Output the (x, y) coordinate of the center of the cell containing the given text.  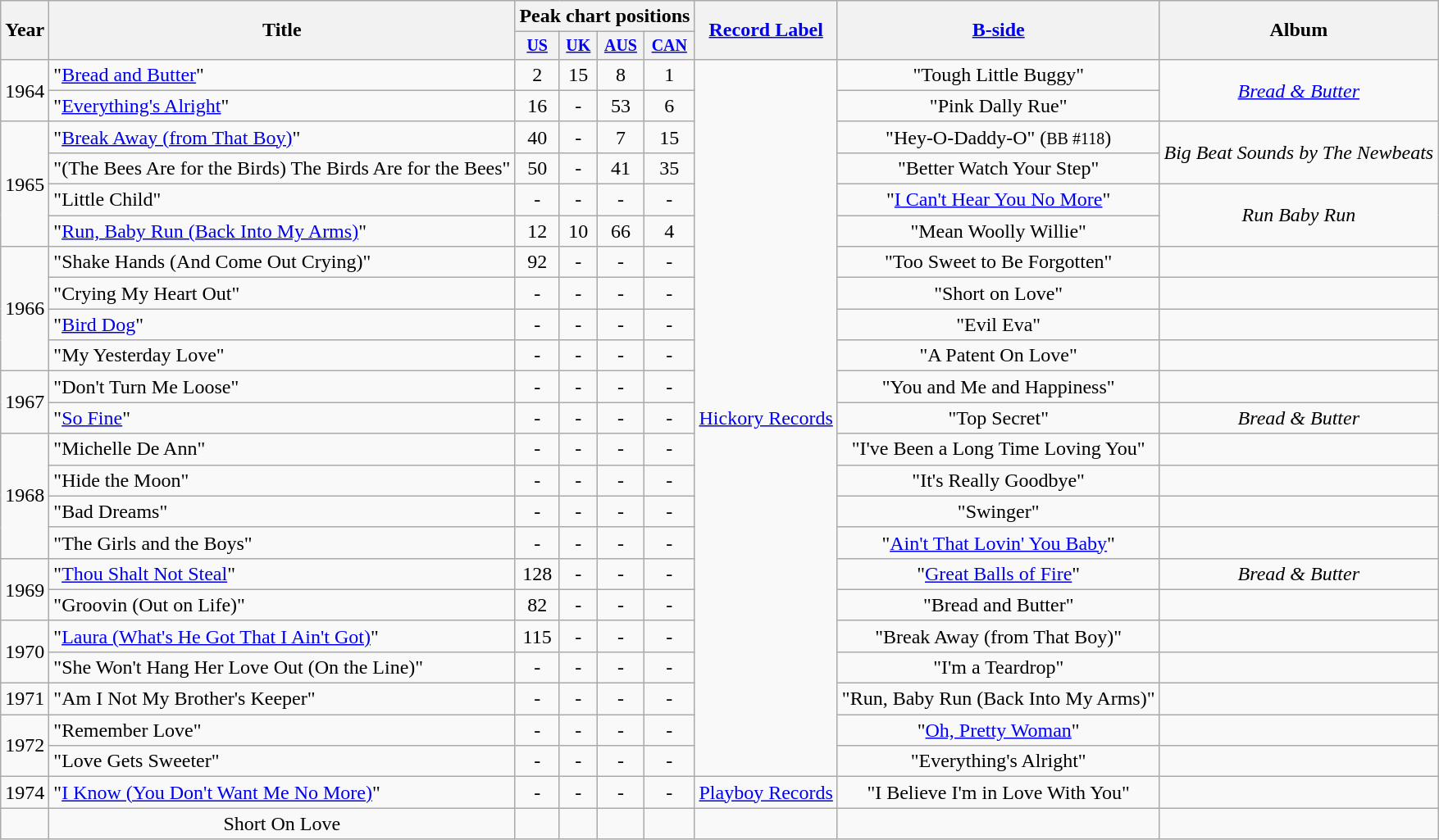
1972 (25, 746)
41 (620, 168)
53 (620, 106)
16 (538, 106)
Run Baby Run (1299, 216)
"Top Secret" (999, 418)
"(The Bees Are for the Birds) The Birds Are for the Bees" (282, 168)
"I Know (You Don't Want Me No More)" (282, 792)
"So Fine" (282, 418)
"Hey-O-Daddy-O" (BB #118) (999, 137)
"Am I Not My Brother's Keeper" (282, 699)
UK (578, 46)
1967 (25, 402)
B-side (999, 30)
Year (25, 30)
Record Label (766, 30)
Big Beat Sounds by The Newbeats (1299, 152)
82 (538, 605)
"Little Child" (282, 200)
AUS (620, 46)
2 (538, 75)
"Bird Dog" (282, 325)
12 (538, 231)
115 (538, 636)
CAN (669, 46)
"I've Been a Long Time Loving You" (999, 449)
"Laura (What's He Got That I Ain't Got)" (282, 636)
"Remember Love" (282, 730)
1968 (25, 496)
"Pink Dally Rue" (999, 106)
"My Yesterday Love" (282, 356)
"Great Balls of Fire" (999, 574)
"Don't Turn Me Loose" (282, 387)
Peak chart positions (605, 16)
"It's Really Goodbye" (999, 480)
1974 (25, 792)
66 (620, 231)
"Oh, Pretty Woman" (999, 730)
US (538, 46)
92 (538, 262)
128 (538, 574)
"Mean Woolly Willie" (999, 231)
"Thou Shalt Not Steal" (282, 574)
"Too Sweet to Be Forgotten" (999, 262)
4 (669, 231)
40 (538, 137)
Hickory Records (766, 418)
1 (669, 75)
"A Patent On Love" (999, 356)
"She Won't Hang Her Love Out (On the Line)" (282, 667)
"Evil Eva" (999, 325)
6 (669, 106)
"You and Me and Happiness" (999, 387)
8 (620, 75)
"The Girls and the Boys" (282, 543)
"Love Gets Sweeter" (282, 761)
"Michelle De Ann" (282, 449)
"Groovin (Out on Life)" (282, 605)
7 (620, 137)
"Swinger" (999, 511)
Title (282, 30)
Short On Love (282, 824)
1965 (25, 184)
"Tough Little Buggy" (999, 75)
1966 (25, 309)
1970 (25, 652)
"I Can't Hear You No More" (999, 200)
"Crying My Heart Out" (282, 293)
"Bad Dreams" (282, 511)
10 (578, 231)
"Shake Hands (And Come Out Crying)" (282, 262)
35 (669, 168)
"Ain't That Lovin' You Baby" (999, 543)
1971 (25, 699)
Album (1299, 30)
"Better Watch Your Step" (999, 168)
"I'm a Teardrop" (999, 667)
1969 (25, 589)
Playboy Records (766, 792)
"Short on Love" (999, 293)
"Hide the Moon" (282, 480)
"I Believe I'm in Love With You" (999, 792)
1964 (25, 90)
50 (538, 168)
